Return (x, y) of the center of cell containing provided text 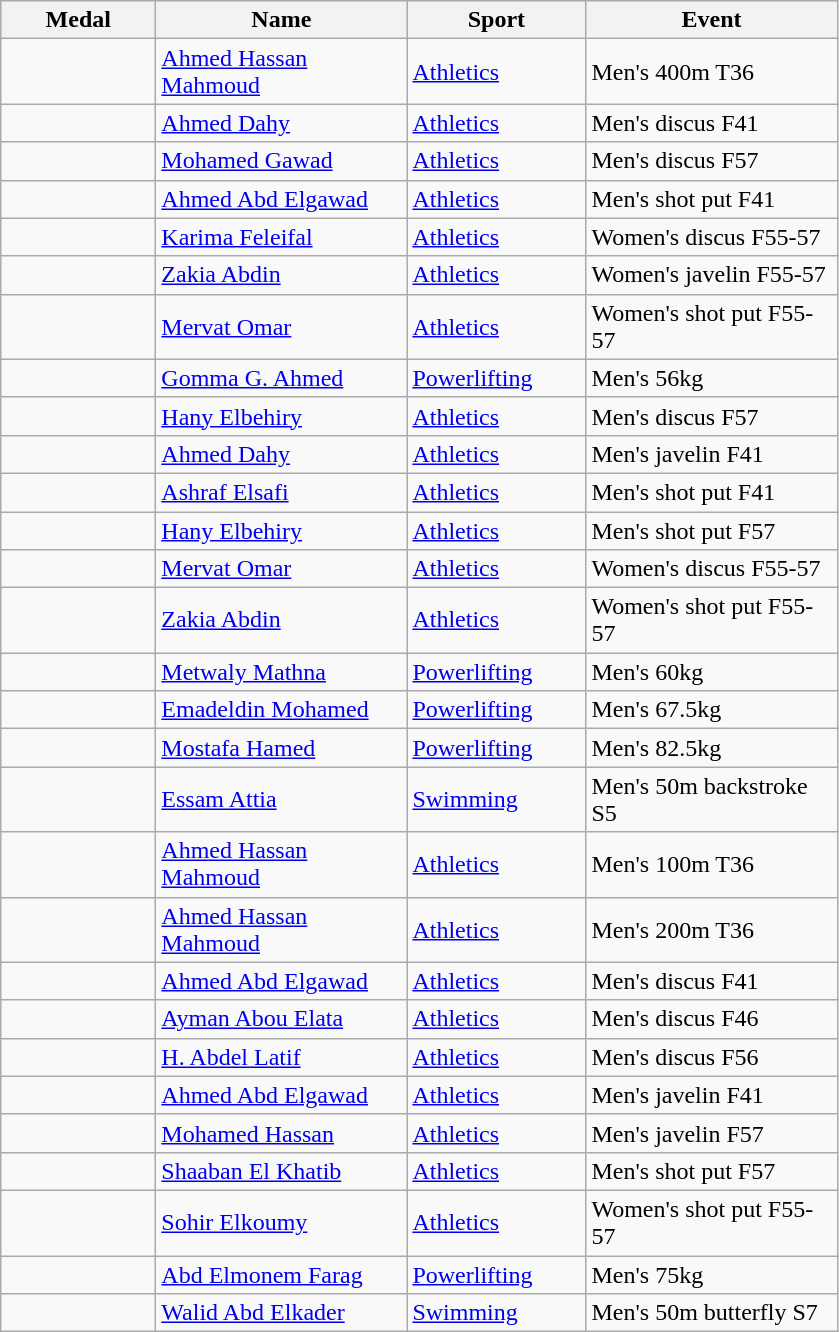
Men's 400m T36 (712, 72)
Men's 50m butterfly S7 (712, 1313)
Name (282, 20)
Walid Abd Elkader (282, 1313)
Men's 67.5kg (712, 710)
Women's javelin F55-57 (712, 275)
Men's discus F46 (712, 1019)
Men's 82.5kg (712, 748)
Men's 50m backstroke S5 (712, 800)
Men's 75kg (712, 1275)
Men's 60kg (712, 672)
Emadeldin Mohamed (282, 710)
Men's 200m T36 (712, 930)
Mostafa Hamed (282, 748)
Sport (496, 20)
Ashraf Elsafi (282, 492)
Men's discus F56 (712, 1057)
Men's 56kg (712, 378)
Gomma G. Ahmed (282, 378)
Event (712, 20)
Abd Elmonem Farag (282, 1275)
Men's 100m T36 (712, 864)
Mohamed Gawad (282, 161)
Essam Attia (282, 800)
Karima Feleifal (282, 237)
Shaaban El Khatib (282, 1171)
Sohir Elkoumy (282, 1222)
Medal (78, 20)
Men's javelin F57 (712, 1133)
Ayman Abou Elata (282, 1019)
Metwaly Mathna (282, 672)
H. Abdel Latif (282, 1057)
Mohamed Hassan (282, 1133)
